Provide the (x, y) coordinate of the cell's center where the given text is located.  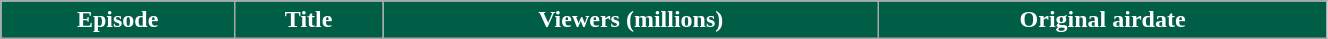
Viewers (millions) (631, 20)
Episode (118, 20)
Original airdate (1103, 20)
Title (308, 20)
